Determine the (X, Y) coordinate at the center of the cell enclosing the given text.  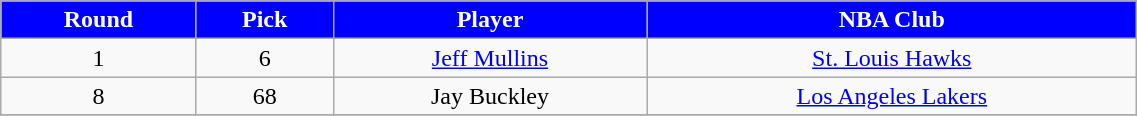
NBA Club (892, 20)
Pick (264, 20)
Los Angeles Lakers (892, 96)
Player (490, 20)
Jay Buckley (490, 96)
Jeff Mullins (490, 58)
8 (98, 96)
Round (98, 20)
1 (98, 58)
6 (264, 58)
68 (264, 96)
St. Louis Hawks (892, 58)
